Find where the given text appears and provide that cell's center as [X, Y] coordinate. 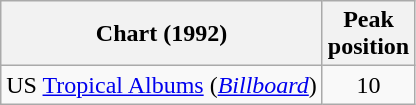
10 [368, 85]
Peakposition [368, 34]
US Tropical Albums (Billboard) [162, 85]
Chart (1992) [162, 34]
